Detect which cell encompasses the target text, then output its (x, y) center coordinate. 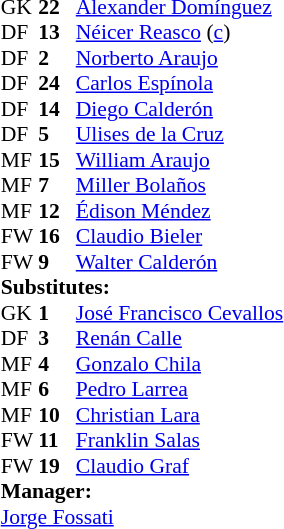
12 (57, 211)
Christian Lara (180, 415)
Miller Bolaños (180, 185)
Claudio Graf (180, 466)
19 (57, 466)
16 (57, 237)
Walter Calderón (180, 262)
24 (57, 83)
6 (57, 389)
3 (57, 339)
GK (20, 313)
José Francisco Cevallos (180, 313)
Diego Calderón (180, 109)
Ulises de la Cruz (180, 135)
9 (57, 262)
13 (57, 33)
14 (57, 109)
15 (57, 160)
Norberto Araujo (180, 58)
4 (57, 364)
Édison Méndez (180, 211)
1 (57, 313)
10 (57, 415)
Claudio Bieler (180, 237)
Franklin Salas (180, 441)
2 (57, 58)
Manager: (142, 491)
Néicer Reasco (c) (180, 33)
Carlos Espínola (180, 83)
Renán Calle (180, 339)
Pedro Larrea (180, 389)
William Araujo (180, 160)
5 (57, 135)
Gonzalo Chila (180, 364)
11 (57, 441)
Substitutes: (142, 287)
7 (57, 185)
